Locate the cell with the specified text and output its (X, Y) center coordinate. 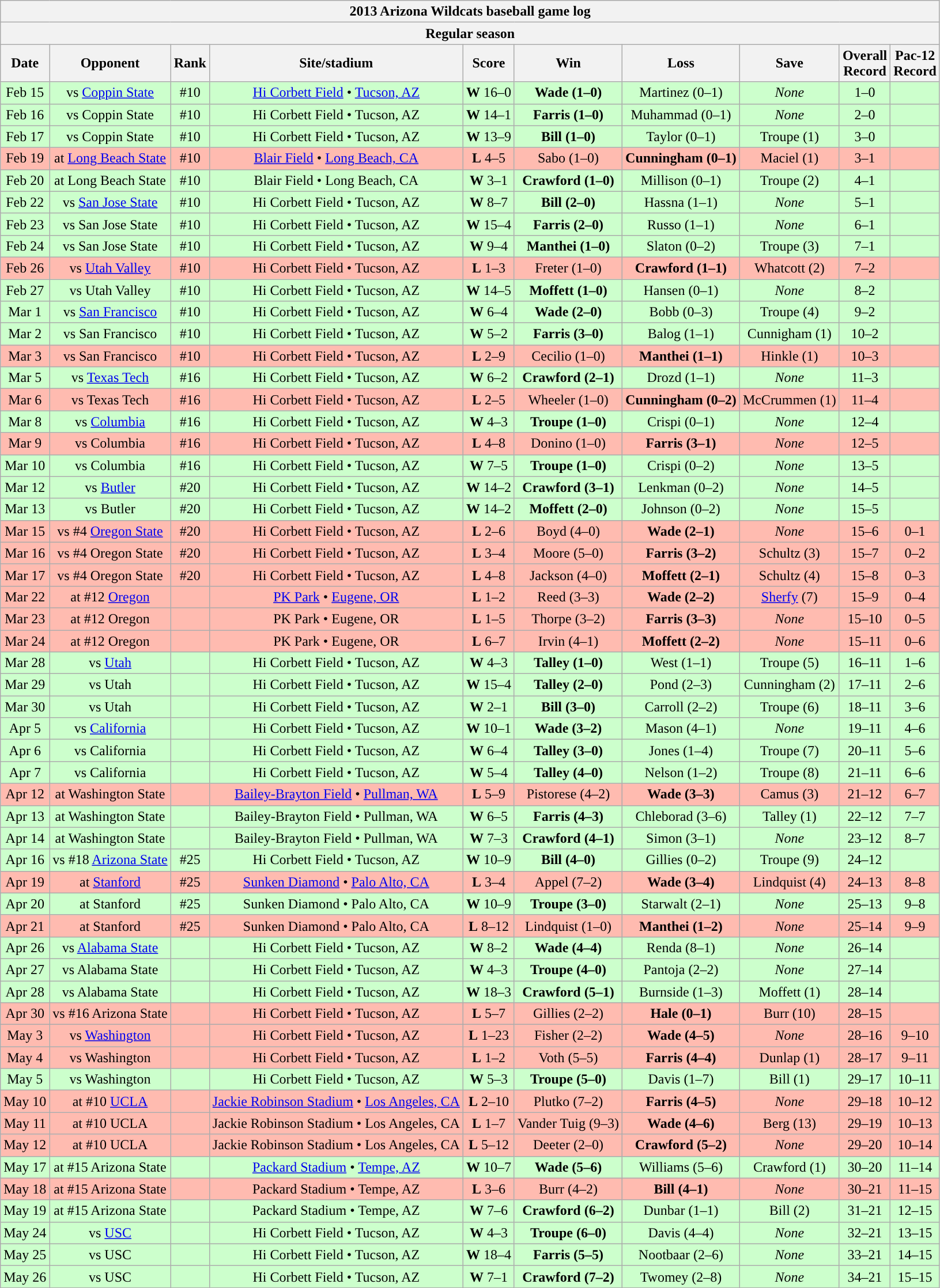
15–5 (865, 509)
Schultz (3) (790, 553)
Troupe (6–0) (568, 1233)
2013 Arizona Wildcats baseball game log (470, 12)
Crawford (5–1) (568, 991)
Mar 3 (25, 356)
Apr 19 (25, 882)
Crawford (5–2) (681, 1145)
Moffett (2–0) (568, 509)
Plutko (7–2) (568, 1101)
6–1 (865, 224)
Farris (4–4) (681, 1058)
L 2–5 (489, 400)
Dunbar (1–1) (681, 1211)
Bill (4–1) (681, 1189)
21–11 (865, 772)
Feb 15 (25, 93)
15–10 (865, 619)
Donino (1–0) (568, 444)
L 8–12 (489, 926)
Nelson (1–2) (681, 772)
Cunnigham (1) (790, 334)
W 18–4 (489, 1255)
5–1 (865, 202)
Simon (3–1) (681, 838)
4–1 (865, 180)
Chleborad (3–6) (681, 816)
26–14 (865, 948)
W 7–5 (489, 465)
W 13–9 (489, 137)
16–11 (865, 663)
Mar 8 (25, 422)
28–14 (865, 991)
Mar 6 (25, 400)
Score (489, 63)
May 19 (25, 1211)
15–8 (865, 575)
8–2 (865, 290)
Mar 2 (25, 334)
Feb 24 (25, 246)
Wade (5–6) (568, 1167)
Boyd (4–0) (568, 531)
May 11 (25, 1123)
19–11 (865, 729)
W 2–1 (489, 707)
0–4 (915, 597)
Apr 20 (25, 904)
Mar 28 (25, 663)
12–4 (865, 422)
vs #16 Arizona State (110, 1014)
Sabo (1–0) (568, 158)
Mar 22 (25, 597)
W 3–1 (489, 180)
Millison (0–1) (681, 180)
L 5–12 (489, 1145)
Dunlap (1) (790, 1058)
Cecilio (1–0) (568, 356)
Moffett (1) (790, 991)
L 1–23 (489, 1036)
L 2–9 (489, 356)
Cunningham (0–2) (681, 400)
Apr 6 (25, 751)
24–12 (865, 860)
Martinez (0–1) (681, 93)
Manthei (1–2) (681, 926)
9–8 (915, 904)
31–21 (865, 1211)
Wade (3–3) (681, 794)
Mar 29 (25, 685)
Wade (4–4) (568, 948)
11–15 (915, 1189)
Wade (3–2) (568, 729)
May 24 (25, 1233)
McCrummen (1) (790, 400)
25–13 (865, 904)
1–0 (865, 93)
Apr 28 (25, 991)
Schultz (4) (790, 575)
3–6 (915, 707)
Bobb (0–3) (681, 312)
Davis (4–4) (681, 1233)
7–1 (865, 246)
Davis (1–7) (681, 1079)
Burr (4–2) (568, 1189)
Reed (3–3) (568, 597)
Fisher (2–2) (568, 1036)
Jackson (4–0) (568, 575)
Cunningham (2) (790, 685)
Moffett (2–1) (681, 575)
W 6–5 (489, 816)
Wade (4–5) (681, 1036)
Troupe (6) (790, 707)
Rank (190, 63)
14–5 (865, 487)
May 4 (25, 1058)
W 10–1 (489, 729)
21–12 (865, 794)
Nootbaar (2–6) (681, 1255)
Burr (10) (790, 1014)
29–20 (865, 1145)
May 26 (25, 1276)
Apr 27 (25, 969)
29–17 (865, 1079)
Mar 10 (25, 465)
28–17 (865, 1058)
Thorpe (3–2) (568, 619)
Wade (2–1) (681, 531)
15–15 (915, 1276)
29–19 (865, 1123)
West (1–1) (681, 663)
10–12 (915, 1101)
Crawford (2–1) (568, 378)
Troupe (4–0) (568, 969)
Troupe (7) (790, 751)
Crawford (1–1) (681, 268)
7–2 (865, 268)
24–13 (865, 882)
Bill (3–0) (568, 707)
Crispi (0–1) (681, 422)
W 5–3 (489, 1079)
9–9 (915, 926)
L 1–3 (489, 268)
Feb 26 (25, 268)
20–11 (865, 751)
5–6 (915, 751)
L 4–5 (489, 158)
Regular season (470, 33)
Crawford (1) (790, 1167)
May 12 (25, 1145)
3–0 (865, 137)
Taylor (0–1) (681, 137)
10–13 (915, 1123)
1–6 (915, 663)
0–5 (915, 619)
Slaton (0–2) (681, 246)
8–7 (915, 838)
Freter (1–0) (568, 268)
15–11 (865, 641)
Voth (5–5) (568, 1058)
Talley (1) (790, 816)
Burnside (1–3) (681, 991)
Mar 17 (25, 575)
Wade (2–0) (568, 312)
Hinkle (1) (790, 356)
Troupe (3) (790, 246)
Troupe (4) (790, 312)
W 7–3 (489, 838)
Talley (1–0) (568, 663)
Mar 9 (25, 444)
May 18 (25, 1189)
Pac-12Record (915, 63)
Mar 16 (25, 553)
Pistorese (4–2) (568, 794)
Opponent (110, 63)
28–16 (865, 1036)
Farris (1–0) (568, 115)
Apr 21 (25, 926)
4–6 (915, 729)
11–4 (865, 400)
Farris (5–5) (568, 1255)
9–2 (865, 312)
Talley (2–0) (568, 685)
10–2 (865, 334)
8–8 (915, 882)
Deeter (2–0) (568, 1145)
Camus (3) (790, 794)
Apr 26 (25, 948)
33–21 (865, 1255)
Mar 24 (25, 641)
Mar 30 (25, 707)
Moffett (1–0) (568, 290)
Hale (0–1) (681, 1014)
Apr 5 (25, 729)
Feb 19 (25, 158)
Troupe (1) (790, 137)
Crawford (6–2) (568, 1211)
Whatcott (2) (790, 268)
Sherfy (7) (790, 597)
Troupe (9) (790, 860)
Site/stadium (336, 63)
Feb 16 (25, 115)
Troupe (5–0) (568, 1079)
L 2–10 (489, 1101)
Troupe (3–0) (568, 904)
W 7–6 (489, 1211)
Mar 1 (25, 312)
Wade (4–6) (681, 1123)
May 10 (25, 1101)
L 2–6 (489, 531)
10–11 (915, 1079)
7–7 (915, 816)
15–7 (865, 553)
Jones (1–4) (681, 751)
3–1 (865, 158)
Bill (1) (790, 1079)
Bill (2–0) (568, 202)
Feb 27 (25, 290)
11–3 (865, 378)
Muhammad (0–1) (681, 115)
Gillies (2–2) (568, 1014)
May 3 (25, 1036)
Gillies (0–2) (681, 860)
0–3 (915, 575)
OverallRecord (865, 63)
Talley (4–0) (568, 772)
10–3 (865, 356)
Pond (2–3) (681, 685)
Save (790, 63)
28–15 (865, 1014)
Troupe (5) (790, 663)
18–11 (865, 707)
29–18 (865, 1101)
13–15 (915, 1233)
Crawford (4–1) (568, 838)
Carroll (2–2) (681, 707)
Bill (2) (790, 1211)
Balog (1–1) (681, 334)
Crispi (0–2) (681, 465)
Farris (3–3) (681, 619)
Farris (3–1) (681, 444)
12–5 (865, 444)
Mar 12 (25, 487)
Talley (3–0) (568, 751)
15–9 (865, 597)
vs #18 Arizona State (110, 860)
25–14 (865, 926)
Wade (2–2) (681, 597)
Appel (7–2) (568, 882)
Mason (4–1) (681, 729)
W 14–1 (489, 115)
Twomey (2–8) (681, 1276)
L 1–7 (489, 1123)
L 6–7 (489, 641)
W 7–1 (489, 1276)
Vander Tuig (9–3) (568, 1123)
Farris (3–0) (568, 334)
Manthei (1–0) (568, 246)
Russo (1–1) (681, 224)
Feb 22 (25, 202)
W 5–4 (489, 772)
Bill (1–0) (568, 137)
May 25 (25, 1255)
0–6 (915, 641)
Mar 23 (25, 619)
Starwalt (2–1) (681, 904)
23–12 (865, 838)
Lindquist (1–0) (568, 926)
Apr 14 (25, 838)
Loss (681, 63)
Cunningham (0–1) (681, 158)
L 5–7 (489, 1014)
W 8–2 (489, 948)
Drozd (1–1) (681, 378)
Berg (13) (790, 1123)
Troupe (8) (790, 772)
Wade (3–4) (681, 882)
Crawford (7–2) (568, 1276)
12–15 (915, 1211)
W 16–0 (489, 93)
L 3–6 (489, 1189)
Farris (3–2) (681, 553)
Farris (4–3) (568, 816)
Bill (4–0) (568, 860)
Feb 17 (25, 137)
Renda (8–1) (681, 948)
Hansen (0–1) (681, 290)
Irvin (4–1) (568, 641)
Lindquist (4) (790, 882)
Williams (5–6) (681, 1167)
2–0 (865, 115)
Farris (2–0) (568, 224)
Mar 13 (25, 509)
L 5–9 (489, 794)
Win (568, 63)
11–14 (915, 1167)
Hassna (1–1) (681, 202)
10–14 (915, 1145)
Apr 12 (25, 794)
32–21 (865, 1233)
Farris (4–5) (681, 1101)
W 18–3 (489, 991)
Crawford (3–1) (568, 487)
W 10–7 (489, 1167)
May 17 (25, 1167)
Wade (1–0) (568, 93)
Mar 5 (25, 378)
34–21 (865, 1276)
Maciel (1) (790, 158)
6–7 (915, 794)
9–11 (915, 1058)
Date (25, 63)
Apr 13 (25, 816)
Troupe (2) (790, 180)
Apr 30 (25, 1014)
Moore (5–0) (568, 553)
6–6 (915, 772)
22–12 (865, 816)
Pantoja (2–2) (681, 969)
W 5–2 (489, 334)
0–2 (915, 553)
Moffett (2–2) (681, 641)
May 5 (25, 1079)
15–6 (865, 531)
Lenkman (0–2) (681, 487)
Mar 15 (25, 531)
Feb 23 (25, 224)
Feb 20 (25, 180)
Wheeler (1–0) (568, 400)
Crawford (1–0) (568, 180)
2–6 (915, 685)
W 14–5 (489, 290)
L 1–5 (489, 619)
13–5 (865, 465)
W 9–4 (489, 246)
17–11 (865, 685)
0–1 (915, 531)
9–10 (915, 1036)
27–14 (865, 969)
W 8–7 (489, 202)
14–15 (915, 1255)
Apr 7 (25, 772)
30–20 (865, 1167)
W 6–2 (489, 378)
Johnson (0–2) (681, 509)
Apr 16 (25, 860)
Manthei (1–1) (681, 356)
30–21 (865, 1189)
